Capture the cell that displays the provided text and extract its (X, Y) central coordinate. 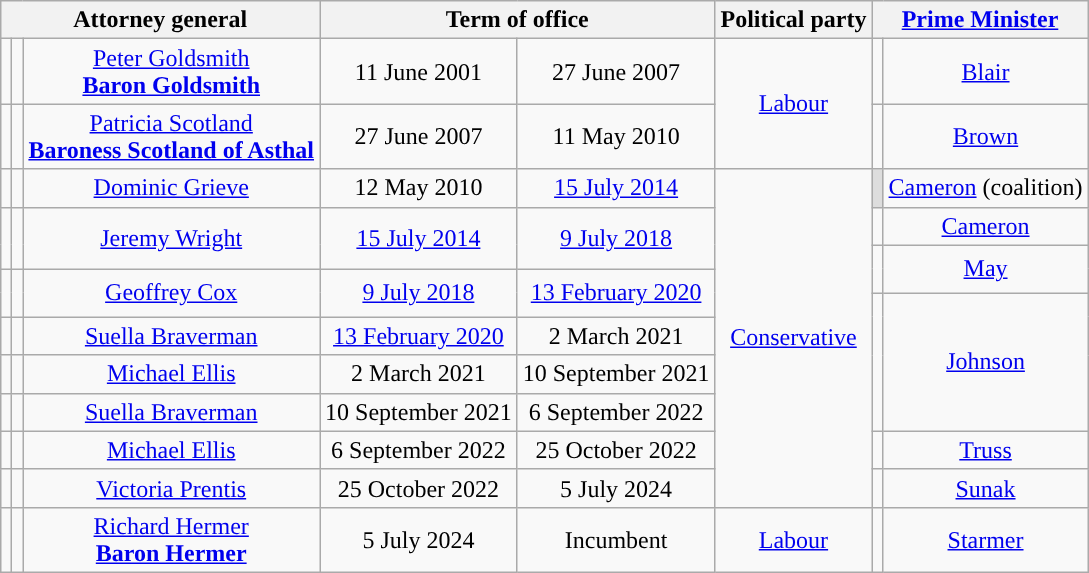
Cameron (coalition) (986, 188)
Dominic Grieve (172, 188)
May (986, 269)
Attorney general (160, 20)
Peter GoldsmithBaron Goldsmith (172, 72)
Sunak (986, 488)
Incumbent (616, 540)
11 May 2010 (616, 136)
Prime Minister (980, 20)
12 May 2010 (419, 188)
Brown (986, 136)
Political party (794, 20)
Blair (986, 72)
Cameron (986, 226)
Victoria Prentis (172, 488)
Truss (986, 450)
Patricia ScotlandBaroness Scotland of Asthal (172, 136)
11 June 2001 (419, 72)
Conservative (794, 338)
Richard HermerBaron Hermer (172, 540)
Term of office (518, 20)
Jeremy Wright (172, 238)
Starmer (986, 540)
Geoffrey Cox (172, 293)
Johnson (986, 362)
